Return the [x, y] coordinate for the center point of the cell that contains the specified text.  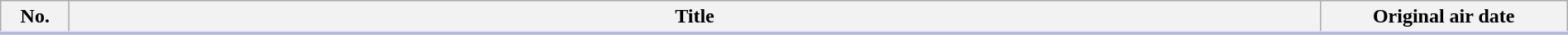
No. [35, 17]
Title [695, 17]
Original air date [1444, 17]
